For the text-containing cell, return its midpoint in [X, Y] coordinate format. 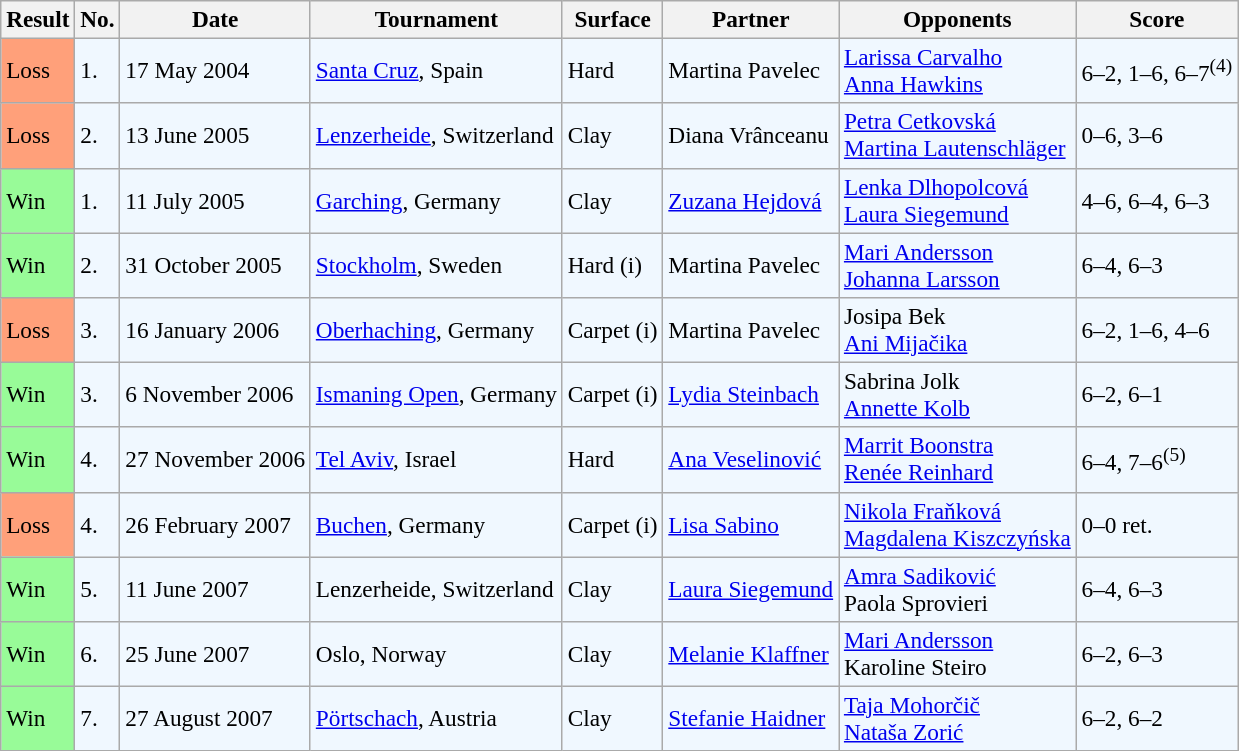
16 January 2006 [215, 330]
Lisa Sabino [751, 524]
Nikola Fraňková Magdalena Kiszczyńska [958, 524]
Opponents [958, 19]
27 August 2007 [215, 718]
Stefanie Haidner [751, 718]
Result [38, 19]
Score [1156, 19]
Hard (i) [612, 264]
Ismaning Open, Germany [436, 394]
Petra Cetkovská Martina Lautenschläger [958, 136]
11 June 2007 [215, 588]
Pörtschach, Austria [436, 718]
Santa Cruz, Spain [436, 70]
25 June 2007 [215, 654]
Sabrina Jolk Annette Kolb [958, 394]
17 May 2004 [215, 70]
Josipa Bek Ani Mijačika [958, 330]
0–6, 3–6 [1156, 136]
Melanie Klaffner [751, 654]
6–2, 6–3 [1156, 654]
Lenka Dlhopolcová Laura Siegemund [958, 200]
6–2, 1–6, 6–7(4) [1156, 70]
Marrit Boonstra Renée Reinhard [958, 460]
6–2, 1–6, 4–6 [1156, 330]
Date [215, 19]
5. [98, 588]
Garching, Germany [436, 200]
0–0 ret. [1156, 524]
6–2, 6–1 [1156, 394]
7. [98, 718]
Buchen, Germany [436, 524]
Surface [612, 19]
Mari Andersson Karoline Steiro [958, 654]
Stockholm, Sweden [436, 264]
No. [98, 19]
31 October 2005 [215, 264]
Tournament [436, 19]
Tel Aviv, Israel [436, 460]
4–6, 6–4, 6–3 [1156, 200]
Taja Mohorčič Nataša Zorić [958, 718]
26 February 2007 [215, 524]
6 November 2006 [215, 394]
6–2, 6–2 [1156, 718]
Larissa Carvalho Anna Hawkins [958, 70]
Ana Veselinović [751, 460]
11 July 2005 [215, 200]
Partner [751, 19]
27 November 2006 [215, 460]
Diana Vrânceanu [751, 136]
6–4, 7–6(5) [1156, 460]
Oslo, Norway [436, 654]
Lydia Steinbach [751, 394]
Mari Andersson Johanna Larsson [958, 264]
Oberhaching, Germany [436, 330]
Zuzana Hejdová [751, 200]
Amra Sadiković Paola Sprovieri [958, 588]
13 June 2005 [215, 136]
Laura Siegemund [751, 588]
6. [98, 654]
